Pinpoint the cell where the given text exists, returning its (x, y) midpoint coordinate. 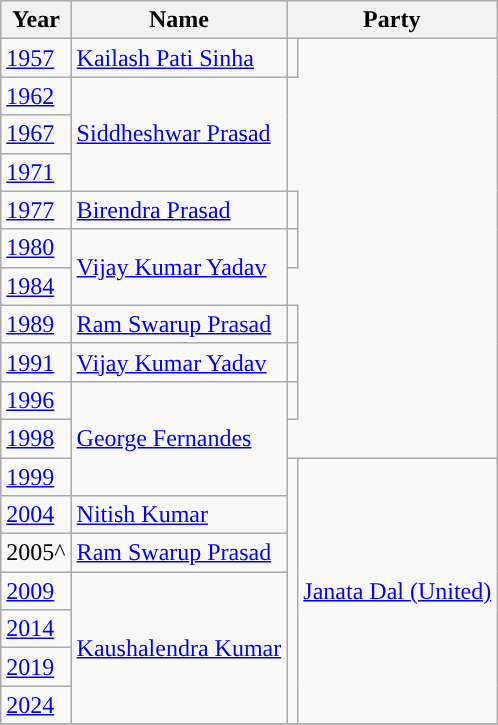
1971 (36, 172)
1991 (36, 362)
1962 (36, 96)
Year (36, 20)
Party (392, 20)
1984 (36, 286)
Janata Dal (United) (398, 591)
Kailash Pati Sinha (179, 58)
2024 (36, 705)
Nitish Kumar (179, 515)
Birendra Prasad (179, 210)
1957 (36, 58)
2004 (36, 515)
1989 (36, 324)
George Fernandes (179, 438)
1999 (36, 477)
1998 (36, 438)
Kaushalendra Kumar (179, 648)
2014 (36, 629)
Name (179, 20)
2019 (36, 667)
1977 (36, 210)
Siddheshwar Prasad (179, 134)
1980 (36, 248)
1996 (36, 400)
1967 (36, 134)
2005^ (36, 553)
2009 (36, 591)
